Provide the [X, Y] coordinate of the cell's center where the given text is located.  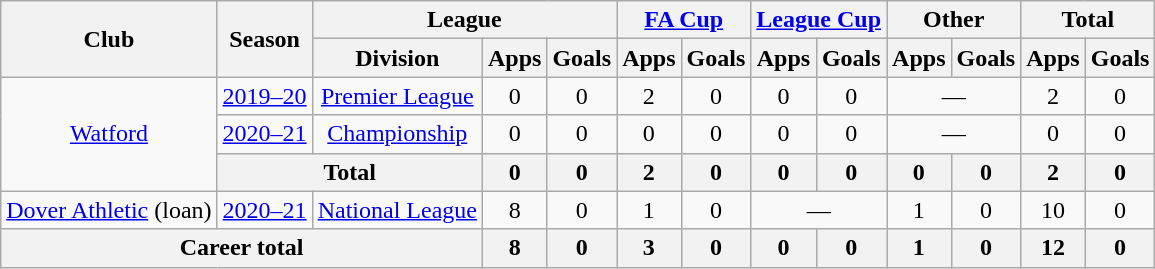
Division [397, 58]
Career total [242, 248]
Premier League [397, 96]
12 [1053, 248]
National League [397, 210]
Other [954, 20]
Club [109, 39]
League Cup [819, 20]
FA Cup [684, 20]
Dover Athletic (loan) [109, 210]
Championship [397, 134]
Watford [109, 134]
League [464, 20]
10 [1053, 210]
2019–20 [264, 96]
Season [264, 39]
3 [649, 248]
